Identify which cell holds the provided text, then report its (X, Y) central coordinate. 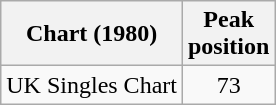
UK Singles Chart (92, 85)
73 (228, 85)
Peakposition (228, 34)
Chart (1980) (92, 34)
